Find where the given text appears and provide that cell's center as (X, Y) coordinate. 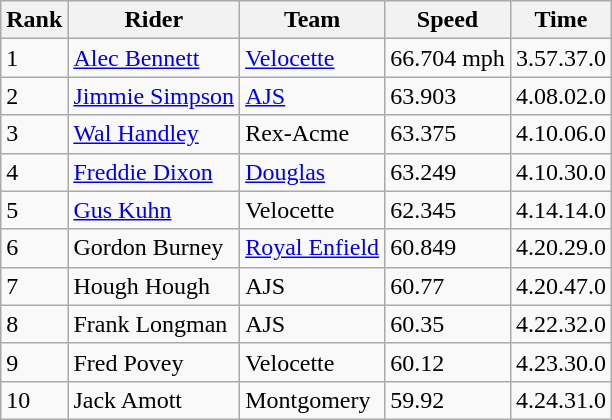
60.12 (448, 362)
Douglas (312, 172)
Frank Longman (154, 324)
Montgomery (312, 400)
7 (34, 286)
Hough Hough (154, 286)
4.10.30.0 (560, 172)
60.849 (448, 248)
Team (312, 20)
63.375 (448, 134)
Jimmie Simpson (154, 96)
62.345 (448, 210)
3.57.37.0 (560, 58)
Royal Enfield (312, 248)
Alec Bennett (154, 58)
1 (34, 58)
Gus Kuhn (154, 210)
4.14.14.0 (560, 210)
5 (34, 210)
59.92 (448, 400)
8 (34, 324)
4.24.31.0 (560, 400)
2 (34, 96)
Rider (154, 20)
Fred Povey (154, 362)
4.22.32.0 (560, 324)
4.23.30.0 (560, 362)
Freddie Dixon (154, 172)
Jack Amott (154, 400)
63.249 (448, 172)
4.08.02.0 (560, 96)
Wal Handley (154, 134)
Rex-Acme (312, 134)
10 (34, 400)
9 (34, 362)
6 (34, 248)
4.10.06.0 (560, 134)
4 (34, 172)
4.20.47.0 (560, 286)
4.20.29.0 (560, 248)
60.77 (448, 286)
Gordon Burney (154, 248)
63.903 (448, 96)
3 (34, 134)
Speed (448, 20)
Time (560, 20)
66.704 mph (448, 58)
60.35 (448, 324)
Rank (34, 20)
